Capture the cell that displays the provided text and extract its [x, y] central coordinate. 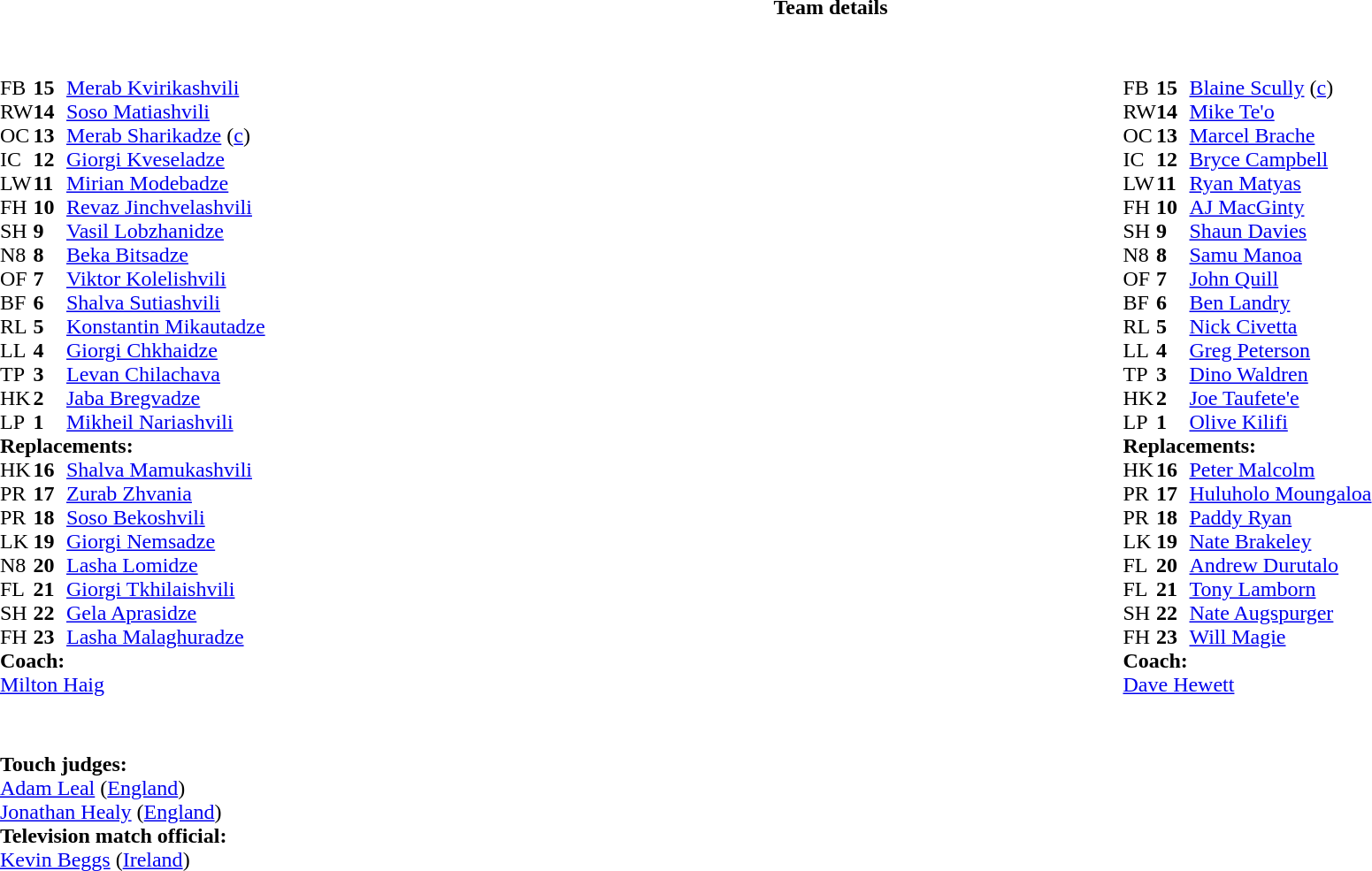
John Quill [1280, 279]
Peter Malcolm [1280, 470]
Gela Aprasidze [166, 614]
Nick Civetta [1280, 327]
Soso Matiashvili [166, 111]
Merab Kvirikashvili [166, 88]
Viktor Kolelishvili [166, 279]
Giorgi Chkhaidze [166, 350]
Mike Te'o [1280, 111]
Merab Sharikadze (c) [166, 136]
Revaz Jinchvelashvili [166, 207]
Paddy Ryan [1280, 518]
Greg Peterson [1280, 350]
AJ MacGinty [1280, 207]
Zurab Zhvania [166, 493]
Giorgi Tkhilaishvili [166, 589]
Andrew Durutalo [1280, 566]
Giorgi Kveseladze [166, 159]
Ryan Matyas [1280, 184]
Nate Brakeley [1280, 541]
Olive Kilifi [1280, 423]
Shaun Davies [1280, 232]
Marcel Brache [1280, 136]
Levan Chilachava [166, 375]
Mirian Modebadze [166, 184]
Mikheil Nariashvili [166, 423]
Shalva Mamukashvili [166, 470]
Nate Augspurger [1280, 614]
Huluholo Moungaloa [1280, 493]
Jaba Bregvadze [166, 398]
Giorgi Nemsadze [166, 541]
Lasha Malaghuradze [166, 637]
Vasil Lobzhanidze [166, 232]
Ben Landry [1280, 302]
Dino Waldren [1280, 375]
Milton Haig [133, 684]
Blaine Scully (c) [1280, 88]
Soso Bekoshvili [166, 518]
Konstantin Mikautadze [166, 327]
Lasha Lomidze [166, 566]
Tony Lamborn [1280, 589]
Samu Manoa [1280, 255]
Beka Bitsadze [166, 255]
Joe Taufete'e [1280, 398]
Bryce Campbell [1280, 159]
Shalva Sutiashvili [166, 302]
Dave Hewett [1247, 684]
Will Magie [1280, 637]
